Scan for the cell matching the given text and deliver its [X, Y] coordinate at center. 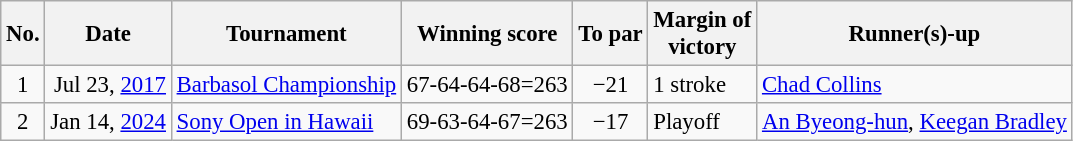
Winning score [487, 34]
69-63-64-67=263 [487, 122]
Sony Open in Hawaii [286, 122]
2 [23, 122]
Margin ofvictory [702, 34]
Date [108, 34]
Jul 23, 2017 [108, 85]
An Byeong-hun, Keegan Bradley [915, 122]
Jan 14, 2024 [108, 122]
Chad Collins [915, 85]
Tournament [286, 34]
Runner(s)-up [915, 34]
No. [23, 34]
−17 [610, 122]
67-64-64-68=263 [487, 85]
−21 [610, 85]
To par [610, 34]
1 stroke [702, 85]
Barbasol Championship [286, 85]
1 [23, 85]
Playoff [702, 122]
